Scan for the cell matching the given text and deliver its (x, y) coordinate at center. 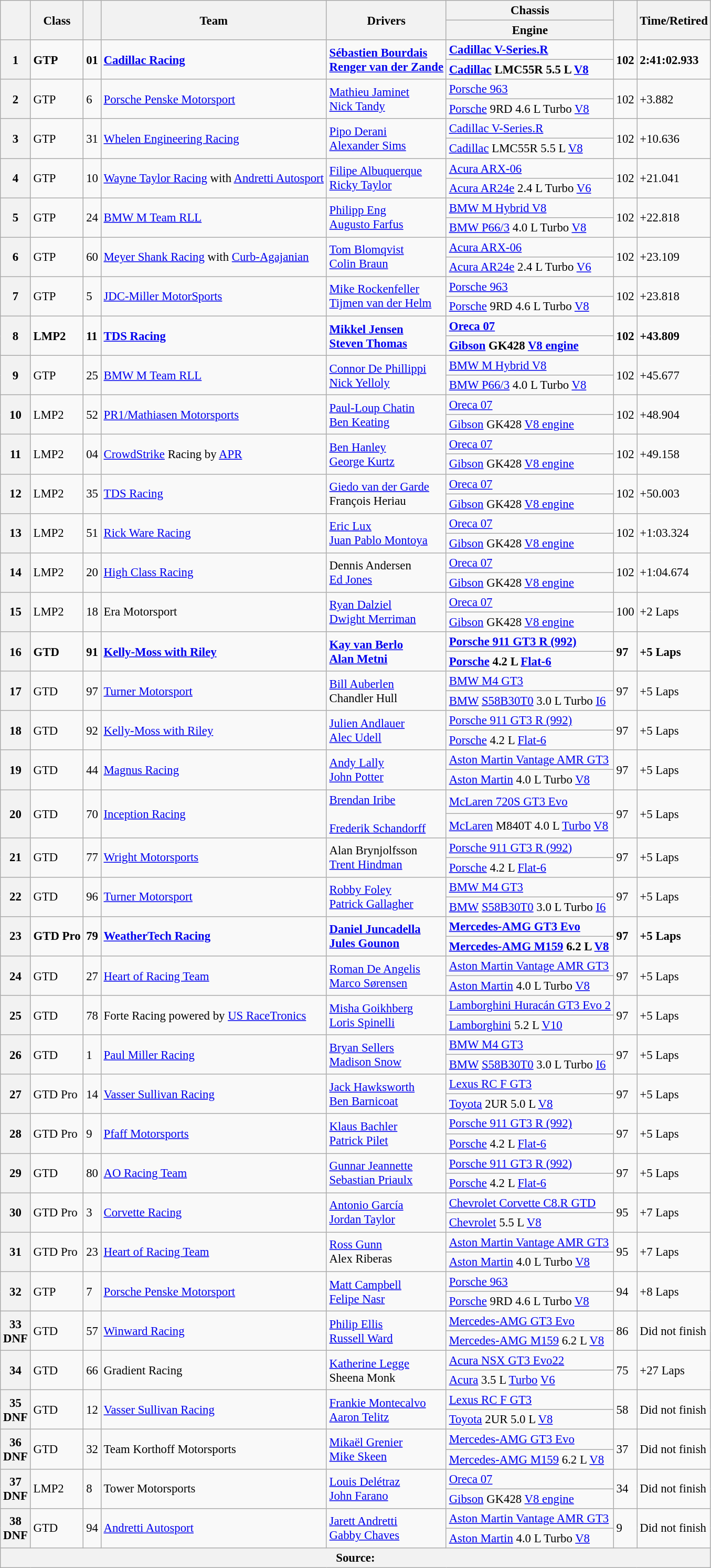
Ryan Dalziel Dwight Merriman (386, 612)
Klaus Bachler Patrick Pilet (386, 1133)
Chassis (530, 10)
Mike Rockenfeller Tijmen van der Helm (386, 296)
Bill Auberlen Chandler Hull (386, 691)
91 (92, 652)
Dennis Andersen Ed Jones (386, 573)
80 (92, 1173)
4 (16, 178)
Eric Lux Juan Pablo Montoya (386, 533)
19 (16, 770)
Source: (356, 1558)
JDC-Miller MotorSports (214, 296)
Lamborghini 5.2 L V10 (530, 1025)
Misha Goikhberg Loris Spinelli (386, 1015)
+23.818 (674, 296)
Jack Hawksworth Ben Barnicoat (386, 1094)
Andretti Autosport (214, 1528)
Chevrolet Corvette C8.R GTD (530, 1203)
96 (92, 896)
Class (57, 20)
Connor De Phillippi Nick Yelloly (386, 376)
PR1/Mathiasen Motorsports (214, 415)
35 (92, 493)
Tower Motorsports (214, 1488)
Filipe Albuquerque Ricky Taylor (386, 178)
17 (16, 691)
22 (16, 896)
77 (92, 857)
Gradient Racing (214, 1371)
Engine (530, 30)
Drivers (386, 20)
57 (92, 1331)
36DNF (16, 1449)
+1:04.674 (674, 573)
Time/Retired (674, 20)
2:41:02.933 (674, 60)
30 (16, 1212)
Acura NSX GT3 Evo22 (530, 1361)
37DNF (16, 1488)
66 (92, 1371)
Kay van Berlo Alan Metni (386, 652)
29 (16, 1173)
52 (92, 415)
Team Korthoff Motorsports (214, 1449)
Gunnar Jeannette Sebastian Priaulx (386, 1173)
Julien Andlauer Alec Udell (386, 730)
51 (92, 533)
Jarett Andretti Gabby Chaves (386, 1528)
35DNF (16, 1410)
38DNF (16, 1528)
+2 Laps (674, 612)
+43.809 (674, 336)
Antonio García Jordan Taylor (386, 1212)
Giedo van der Garde François Heriau (386, 493)
+50.003 (674, 493)
70 (92, 814)
Philipp Eng Augusto Farfus (386, 217)
Ross Gunn Alex Riberas (386, 1252)
Era Motorsport (214, 612)
04 (92, 454)
60 (92, 257)
Winward Racing (214, 1331)
Daniel Juncadella Jules Gounon (386, 936)
Meyer Shank Racing with Curb-Agajanian (214, 257)
16 (16, 652)
33DNF (16, 1331)
Robby Foley Patrick Gallagher (386, 896)
Matt Campbell Felipe Nasr (386, 1291)
Paul Miller Racing (214, 1055)
26 (16, 1055)
13 (16, 533)
Roman De Angelis Marco Sørensen (386, 976)
+45.677 (674, 376)
+48.904 (674, 415)
McLaren M840T 4.0 L Turbo V8 (530, 825)
Wayne Taylor Racing with Andretti Autosport (214, 178)
Paul-Loup Chatin Ben Keating (386, 415)
WeatherTech Racing (214, 936)
Ben Hanley George Kurtz (386, 454)
Bryan Sellers Madison Snow (386, 1055)
Team (214, 20)
Wright Motorsports (214, 857)
+22.818 (674, 217)
Acura 3.5 L Turbo V6 (530, 1380)
Frankie Montecalvo Aaron Telitz (386, 1410)
86 (625, 1331)
Lamborghini Huracán GT3 Evo 2 (530, 1005)
Pipo Derani Alexander Sims (386, 139)
High Class Racing (214, 573)
+10.636 (674, 139)
Whelen Engineering Racing (214, 139)
Tom Blomqvist Colin Braun (386, 257)
Philip Ellis Russell Ward (386, 1331)
28 (16, 1133)
100 (625, 612)
15 (16, 612)
Pfaff Motorsports (214, 1133)
2 (16, 99)
79 (92, 936)
+21.041 (674, 178)
37 (625, 1449)
Mikaël Grenier Mike Skeen (386, 1449)
Andy Lally John Potter (386, 770)
Corvette Racing (214, 1212)
AO Racing Team (214, 1173)
58 (625, 1410)
+23.109 (674, 257)
+8 Laps (674, 1291)
Mathieu Jaminet Nick Tandy (386, 99)
+49.158 (674, 454)
Magnus Racing (214, 770)
21 (16, 857)
44 (92, 770)
Mikkel Jensen Steven Thomas (386, 336)
Chevrolet 5.5 L V8 (530, 1223)
CrowdStrike Racing by APR (214, 454)
Brendan Iribe Frederik Schandorff (386, 814)
Forte Racing powered by US RaceTronics (214, 1015)
75 (625, 1371)
Cadillac Racing (214, 60)
01 (92, 60)
+27 Laps (674, 1371)
+3.882 (674, 99)
Rick Ware Racing (214, 533)
Inception Racing (214, 814)
Louis Delétraz John Farano (386, 1488)
78 (92, 1015)
McLaren 720S GT3 Evo (530, 802)
Alan Brynjolfsson Trent Hindman (386, 857)
Sébastien Bourdais Renger van der Zande (386, 60)
92 (92, 730)
+1:03.324 (674, 533)
Katherine Legge Sheena Monk (386, 1371)
